Capture the cell that displays the provided text and extract its [x, y] central coordinate. 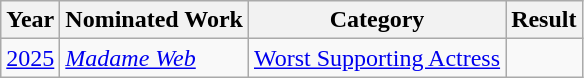
Result [544, 20]
Worst Supporting Actress [376, 58]
Category [376, 20]
Madame Web [154, 58]
Year [30, 20]
2025 [30, 58]
Nominated Work [154, 20]
